Output the [x, y] coordinate of the center of the cell containing the given text.  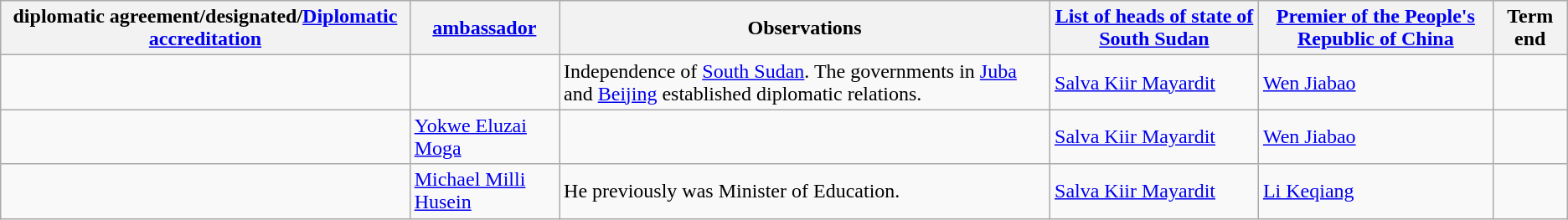
Independence of South Sudan. The governments in Juba and Beijing established diplomatic relations. [805, 82]
Michael Milli Husein [484, 191]
ambassador [484, 28]
Term end [1529, 28]
Observations [805, 28]
Yokwe Eluzai Moga [484, 137]
Li Keqiang [1375, 191]
diplomatic agreement/designated/Diplomatic accreditation [205, 28]
Premier of the People's Republic of China [1375, 28]
He previously was Minister of Education. [805, 191]
List of heads of state of South Sudan [1154, 28]
